Search for the cell housing the specified text and yield its (X, Y) center coordinate. 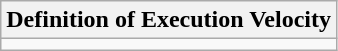
Definition of Execution Velocity (169, 20)
